Locate the cell with the specified text and output its [x, y] center coordinate. 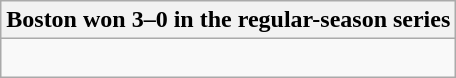
Boston won 3–0 in the regular-season series [228, 20]
